Identify which cell holds the provided text, then report its (X, Y) central coordinate. 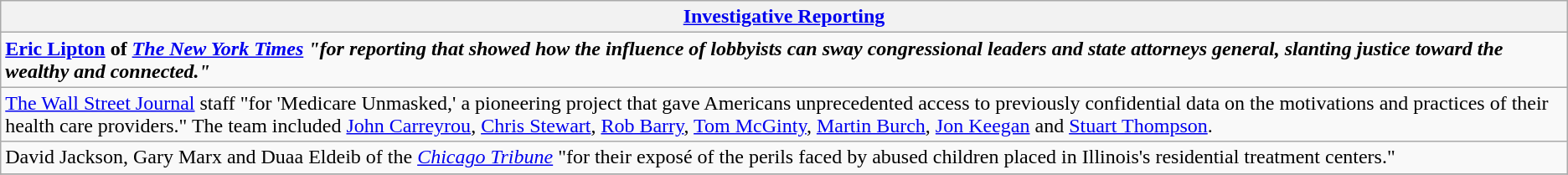
Investigative Reporting (784, 17)
